Output the (x, y) coordinate of the center of the cell containing the given text.  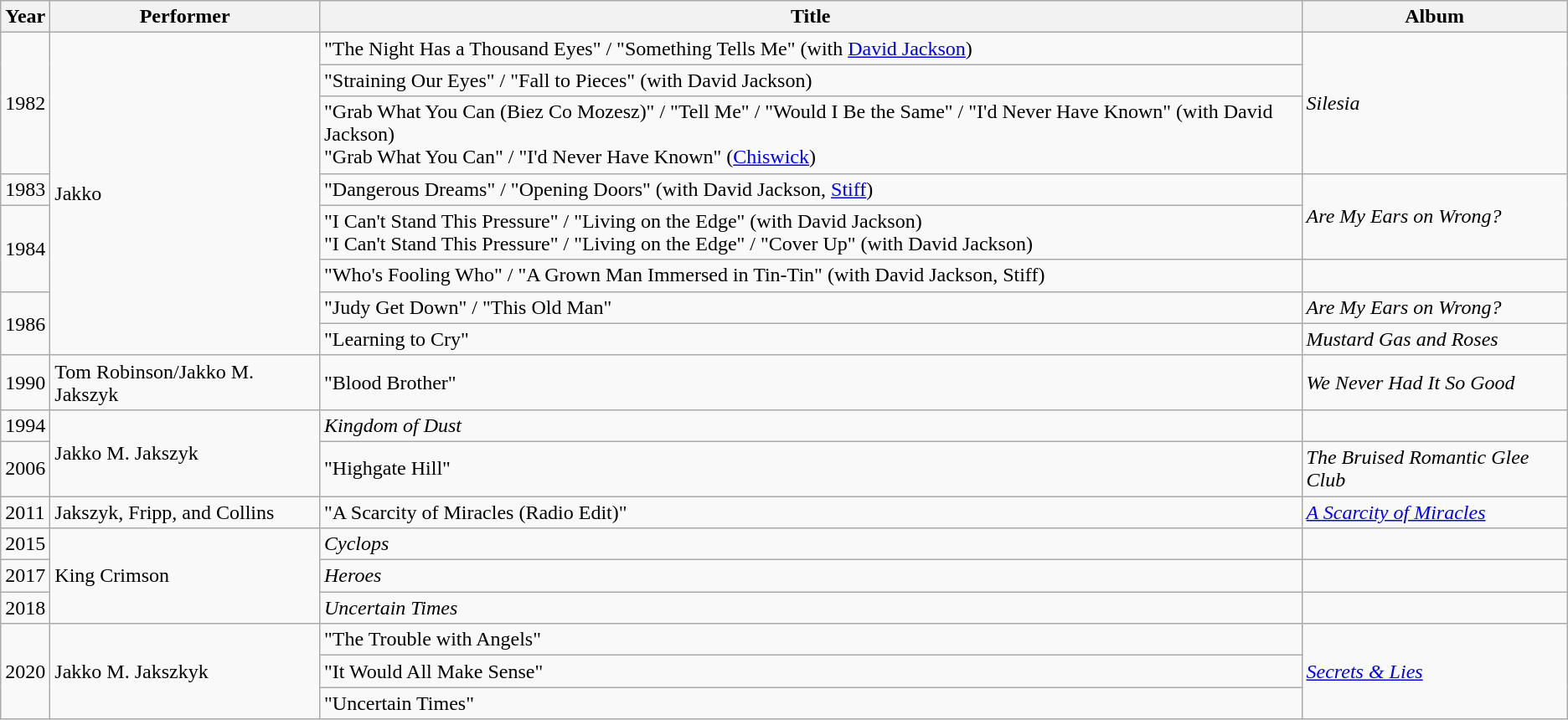
Jakszyk, Fripp, and Collins (185, 512)
Heroes (811, 576)
Performer (185, 17)
"Who's Fooling Who" / "A Grown Man Immersed in Tin-Tin" (with David Jackson, Stiff) (811, 275)
Cyclops (811, 544)
Jakko M. Jakszyk (185, 452)
2015 (25, 544)
1994 (25, 425)
Year (25, 17)
"Judy Get Down" / "This Old Man" (811, 307)
Uncertain Times (811, 608)
2018 (25, 608)
"Highgate Hill" (811, 469)
2017 (25, 576)
We Never Had It So Good (1434, 382)
2020 (25, 671)
"A Scarcity of Miracles (Radio Edit)" (811, 512)
2006 (25, 469)
Album (1434, 17)
Title (811, 17)
King Crimson (185, 576)
Secrets & Lies (1434, 671)
1990 (25, 382)
"The Night Has a Thousand Eyes" / "Something Tells Me" (with David Jackson) (811, 49)
1982 (25, 103)
"Straining Our Eyes" / "Fall to Pieces" (with David Jackson) (811, 80)
Jakko M. Jakszkyk (185, 671)
Kingdom of Dust (811, 425)
"Uncertain Times" (811, 703)
1986 (25, 323)
"Dangerous Dreams" / "Opening Doors" (with David Jackson, Stiff) (811, 189)
Tom Robinson/Jakko M. Jakszyk (185, 382)
Silesia (1434, 103)
Mustard Gas and Roses (1434, 339)
"Learning to Cry" (811, 339)
Jakko (185, 194)
2011 (25, 512)
1983 (25, 189)
"The Trouble with Angels" (811, 640)
1984 (25, 248)
"Blood Brother" (811, 382)
The Bruised Romantic Glee Club (1434, 469)
"It Would All Make Sense" (811, 671)
A Scarcity of Miracles (1434, 512)
